Search for the cell housing the specified text and yield its [x, y] center coordinate. 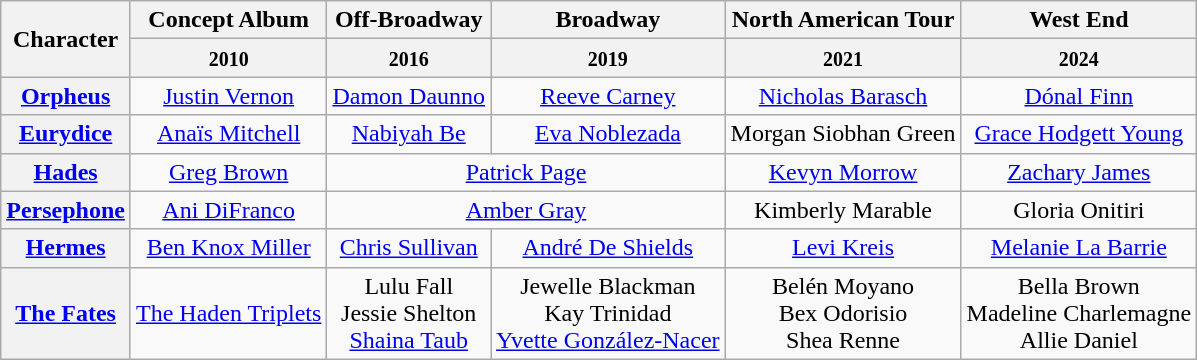
Anaïs Mitchell [228, 134]
Kimberly Marable [843, 210]
Morgan Siobhan Green [843, 134]
The Haden Triplets [228, 313]
Hermes [66, 248]
Ani DiFranco [228, 210]
Concept Album [228, 20]
Character [66, 39]
2024 [1079, 58]
Off-Broadway [409, 20]
Persephone [66, 210]
Orpheus [66, 96]
Jewelle BlackmanKay TrinidadYvette González-Nacer [608, 313]
Greg Brown [228, 172]
Justin Vernon [228, 96]
Melanie La Barrie [1079, 248]
Gloria Onitiri [1079, 210]
Belén MoyanoBex OdorisioShea Renne [843, 313]
Damon Daunno [409, 96]
André De Shields [608, 248]
Nabiyah Be [409, 134]
Patrick Page [526, 172]
Reeve Carney [608, 96]
North American Tour [843, 20]
Kevyn Morrow [843, 172]
2016 [409, 58]
West End [1079, 20]
Hades [66, 172]
Levi Kreis [843, 248]
The Fates [66, 313]
Grace Hodgett Young [1079, 134]
Bella BrownMadeline CharlemagneAllie Daniel [1079, 313]
2019 [608, 58]
Ben Knox Miller [228, 248]
Nicholas Barasch [843, 96]
Eva Noblezada [608, 134]
Lulu FallJessie SheltonShaina Taub [409, 313]
Broadway [608, 20]
Eurydice [66, 134]
Dónal Finn [1079, 96]
2010 [228, 58]
Chris Sullivan [409, 248]
2021 [843, 58]
Zachary James [1079, 172]
Amber Gray [526, 210]
